Output the [X, Y] coordinate of the center of the cell containing the given text.  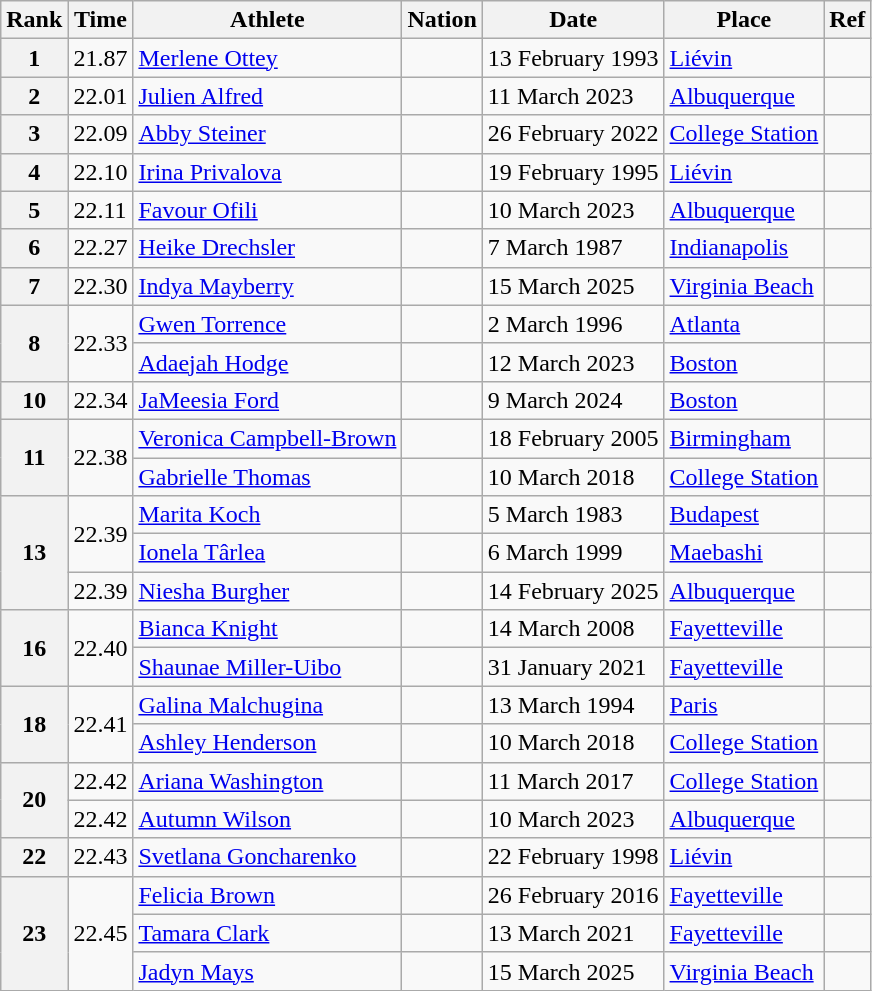
11 March 2017 [573, 781]
20 [34, 800]
JaMeesia Ford [268, 400]
26 February 2022 [573, 134]
Marita Koch [268, 515]
22.11 [100, 210]
12 March 2023 [573, 362]
Veronica Campbell-Brown [268, 438]
Ionela Târlea [268, 553]
Jadyn Mays [268, 971]
13 February 1993 [573, 58]
19 February 1995 [573, 172]
7 [34, 286]
22.33 [100, 343]
22.43 [100, 857]
18 [34, 724]
11 [34, 457]
Birmingham [744, 438]
5 March 1983 [573, 515]
22.40 [100, 648]
22.01 [100, 96]
Heike Drechsler [268, 248]
22.45 [100, 933]
4 [34, 172]
10 [34, 400]
Felicia Brown [268, 895]
13 [34, 553]
8 [34, 343]
18 February 2005 [573, 438]
Abby Steiner [268, 134]
6 March 1999 [573, 553]
23 [34, 933]
Maebashi [744, 553]
14 March 2008 [573, 629]
22.38 [100, 457]
2 March 1996 [573, 324]
Julien Alfred [268, 96]
21.87 [100, 58]
Favour Ofili [268, 210]
Galina Malchugina [268, 705]
5 [34, 210]
Ref [848, 20]
11 March 2023 [573, 96]
22.30 [100, 286]
Irina Privalova [268, 172]
Gabrielle Thomas [268, 477]
6 [34, 248]
Tamara Clark [268, 933]
Shaunae Miller-Uibo [268, 667]
Nation [442, 20]
Indianapolis [744, 248]
Indya Mayberry [268, 286]
Niesha Burgher [268, 591]
2 [34, 96]
22.34 [100, 400]
Ashley Henderson [268, 743]
31 January 2021 [573, 667]
22 [34, 857]
Ariana Washington [268, 781]
Rank [34, 20]
7 March 1987 [573, 248]
3 [34, 134]
Budapest [744, 515]
Gwen Torrence [268, 324]
13 March 1994 [573, 705]
Svetlana Goncharenko [268, 857]
22.41 [100, 724]
Athlete [268, 20]
22.27 [100, 248]
Bianca Knight [268, 629]
1 [34, 58]
16 [34, 648]
9 March 2024 [573, 400]
Adaejah Hodge [268, 362]
22.09 [100, 134]
Autumn Wilson [268, 819]
Time [100, 20]
Paris [744, 705]
22 February 1998 [573, 857]
Merlene Ottey [268, 58]
13 March 2021 [573, 933]
26 February 2016 [573, 895]
22.10 [100, 172]
Atlanta [744, 324]
Date [573, 20]
14 February 2025 [573, 591]
Place [744, 20]
